Locate the cell with the specified text and output its (x, y) center coordinate. 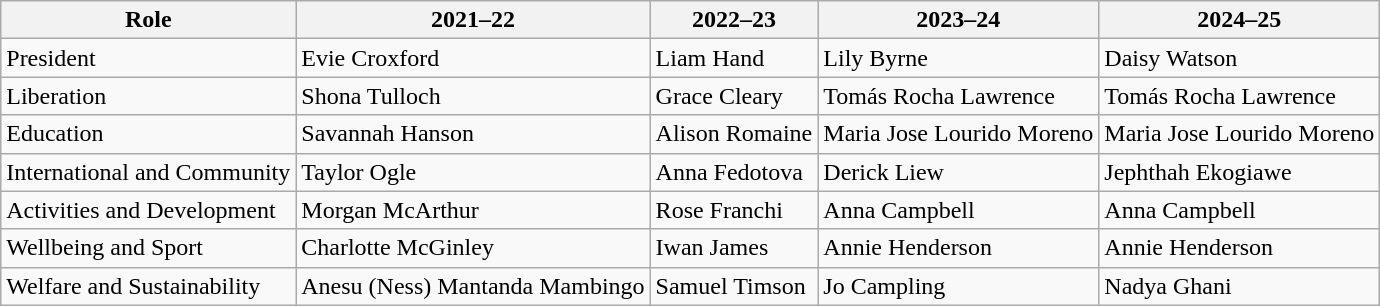
Derick Liew (958, 172)
Activities and Development (148, 210)
Education (148, 134)
Evie Croxford (473, 58)
Anna Fedotova (734, 172)
Nadya Ghani (1240, 286)
Wellbeing and Sport (148, 248)
Grace Cleary (734, 96)
Samuel Timson (734, 286)
Role (148, 20)
2021–22 (473, 20)
Lily Byrne (958, 58)
Jephthah Ekogiawe (1240, 172)
2022–23 (734, 20)
President (148, 58)
Liberation (148, 96)
Alison Romaine (734, 134)
Iwan James (734, 248)
Liam Hand (734, 58)
2024–25 (1240, 20)
International and Community (148, 172)
Daisy Watson (1240, 58)
Savannah Hanson (473, 134)
Anesu (Ness) Mantanda Mambingo (473, 286)
Charlotte McGinley (473, 248)
Morgan McArthur (473, 210)
Shona Tulloch (473, 96)
2023–24 (958, 20)
Rose Franchi (734, 210)
Jo Campling (958, 286)
Welfare and Sustainability (148, 286)
Taylor Ogle (473, 172)
